Find where the given text appears and provide that cell's center as (x, y) coordinate. 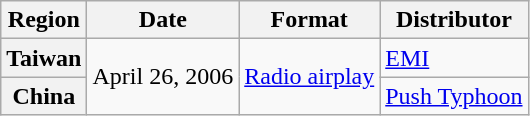
Radio airplay (310, 77)
Distributor (454, 20)
Region (44, 20)
China (44, 96)
Date (163, 20)
Format (310, 20)
EMI (454, 58)
Taiwan (44, 58)
Push Typhoon (454, 96)
April 26, 2006 (163, 77)
